For the text-containing cell, return its midpoint in [x, y] coordinate format. 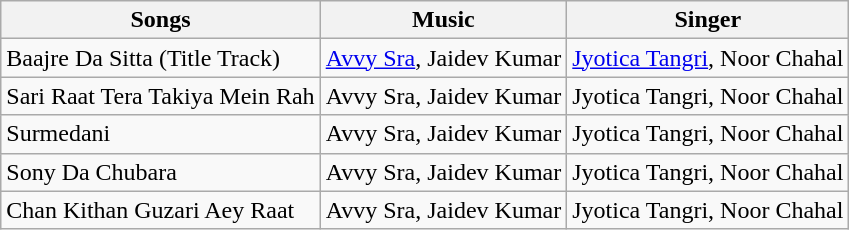
Chan Kithan Guzari Aey Raat [160, 210]
Surmedani [160, 134]
Sari Raat Tera Takiya Mein Rah [160, 96]
Sony Da Chubara [160, 172]
Songs [160, 20]
Singer [708, 20]
Music [444, 20]
Baajre Da Sitta (Title Track) [160, 58]
